Search for the cell housing the specified text and yield its [x, y] center coordinate. 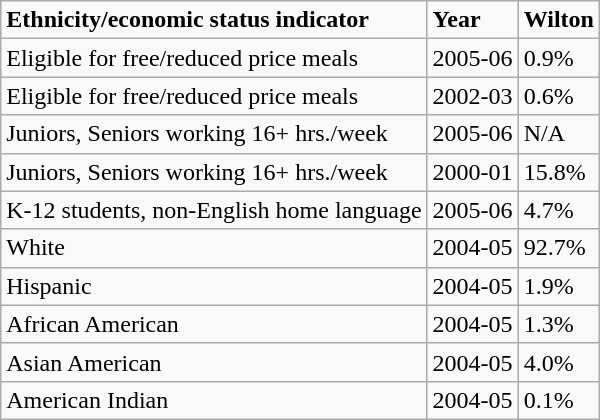
2002-03 [472, 96]
Wilton [558, 20]
1.9% [558, 286]
1.3% [558, 324]
0.9% [558, 58]
0.6% [558, 96]
92.7% [558, 248]
African American [214, 324]
N/A [558, 134]
0.1% [558, 400]
15.8% [558, 172]
Year [472, 20]
Ethnicity/economic status indicator [214, 20]
2000-01 [472, 172]
K-12 students, non-English home language [214, 210]
4.7% [558, 210]
4.0% [558, 362]
Asian American [214, 362]
White [214, 248]
Hispanic [214, 286]
American Indian [214, 400]
